Provide the [x, y] coordinate of the cell's center where the given text is located.  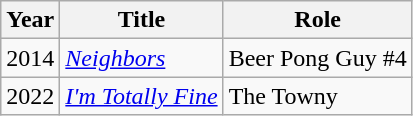
Year [30, 20]
Role [318, 20]
I'm Totally Fine [142, 96]
The Towny [318, 96]
2014 [30, 58]
Title [142, 20]
2022 [30, 96]
Beer Pong Guy #4 [318, 58]
Neighbors [142, 58]
